Identify which cell holds the provided text, then report its [X, Y] central coordinate. 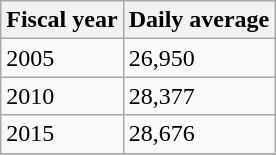
Daily average [199, 20]
2010 [62, 96]
2005 [62, 58]
26,950 [199, 58]
28,377 [199, 96]
28,676 [199, 134]
2015 [62, 134]
Fiscal year [62, 20]
